Determine the [X, Y] coordinate at the center of the cell enclosing the given text.  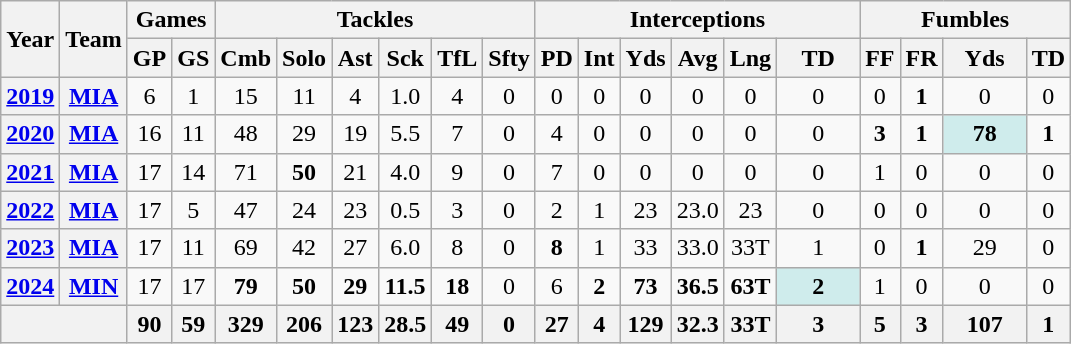
Interceptions [697, 20]
2020 [30, 134]
33.0 [698, 248]
2024 [30, 286]
33 [646, 248]
2019 [30, 96]
90 [149, 324]
2021 [30, 172]
5.5 [406, 134]
Tackles [375, 20]
Fumbles [966, 20]
MIN [94, 286]
Solo [304, 58]
206 [304, 324]
FF [880, 58]
Sfty [509, 58]
Lng [750, 58]
GP [149, 58]
28.5 [406, 324]
32.3 [698, 324]
49 [458, 324]
14 [194, 172]
59 [194, 324]
36.5 [698, 286]
107 [984, 324]
0.5 [406, 210]
78 [984, 134]
PD [556, 58]
6.0 [406, 248]
Team [94, 39]
129 [646, 324]
GS [194, 58]
69 [246, 248]
2022 [30, 210]
FR [922, 58]
73 [646, 286]
Ast [356, 58]
Sck [406, 58]
Cmb [246, 58]
71 [246, 172]
4.0 [406, 172]
24 [304, 210]
79 [246, 286]
19 [356, 134]
42 [304, 248]
11.5 [406, 286]
47 [246, 210]
1.0 [406, 96]
9 [458, 172]
123 [356, 324]
Avg [698, 58]
Games [170, 20]
Int [599, 58]
16 [149, 134]
2023 [30, 248]
Year [30, 39]
48 [246, 134]
18 [458, 286]
23.0 [698, 210]
15 [246, 96]
TfL [458, 58]
21 [356, 172]
63T [750, 286]
329 [246, 324]
